Return (x, y) of the center of cell containing provided text 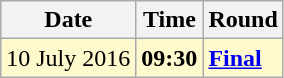
09:30 (170, 58)
Time (170, 20)
Date (68, 20)
Final (243, 58)
Round (243, 20)
10 July 2016 (68, 58)
